Return [x, y] of the center of cell containing provided text 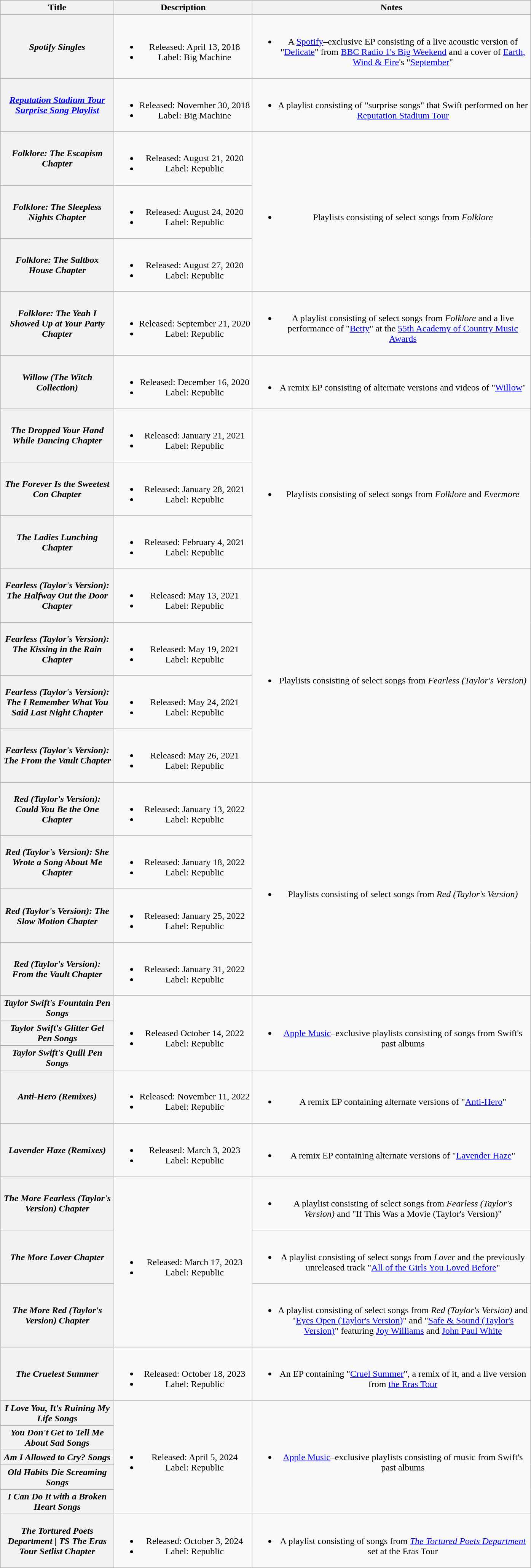
Apple Music–exclusive playlists consisting of songs from Swift's past albums [391, 1033]
A playlist consisting of select songs from Lover and the previously unreleased track "All of the Girls You Loved Before" [391, 1257]
Released: August 21, 2020Label: Republic [183, 158]
Folklore: The Sleepless Nights Chapter [57, 212]
A remix EP containing alternate versions of "Anti-Hero" [391, 1097]
The More Red (Taylor's Version) Chapter [57, 1315]
Released: October 18, 2023Label: Republic [183, 1374]
Willow (The Witch Collection) [57, 382]
Released: May 19, 2021Label: Republic [183, 649]
Released: January 13, 2022Label: Republic [183, 809]
Released: May 24, 2021Label: Republic [183, 702]
Description [183, 8]
A playlist consisting of select songs from Folklore and a live performance of "Betty" at the 55th Academy of Country Music Awards [391, 324]
I Can Do It with a Broken Heart Songs [57, 1502]
Reputation Stadium Tour Surprise Song Playlist [57, 105]
Playlists consisting of select songs from Folklore [391, 212]
Taylor Swift's Glitter Gel Pen Songs [57, 1033]
Released: January 25, 2022Label: Republic [183, 916]
You Don't Get to Tell Me About Sad Songs [57, 1438]
Fearless (Taylor's Version): The Kissing in the Rain Chapter [57, 649]
Folklore: The Yeah I Showed Up at Your Party Chapter [57, 324]
Red (Taylor's Version): She Wrote a Song About Me Chapter [57, 862]
A playlist consisting of select songs from Fearless (Taylor's Version) and "If This Was a Movie (Taylor's Version)" [391, 1203]
Released: January 18, 2022Label: Republic [183, 862]
Old Habits Die Screaming Songs [57, 1477]
Folklore: The Saltbox House Chapter [57, 265]
Fearless (Taylor's Version): The I Remember What You Said Last Night Chapter [57, 702]
A playlist consisting of songs from The Tortured Poets Department set at the Eras Tour [391, 1541]
Released: January 31, 2022Label: Republic [183, 969]
Taylor Swift's Quill Pen Songs [57, 1058]
Released: September 21, 2020Label: Republic [183, 324]
Released: October 3, 2024Label: Republic [183, 1541]
Released: January 28, 2021Label: Republic [183, 489]
Released: April 5, 2024Label: Republic [183, 1457]
Notes [391, 8]
Playlists consisting of select songs from Folklore and Evermore [391, 489]
Released: August 27, 2020Label: Republic [183, 265]
Fearless (Taylor's Version): The Halfway Out the Door Chapter [57, 595]
The Tortured Poets Department | TS The Eras Tour Setlist Chapter [57, 1541]
Taylor Swift's Fountain Pen Songs [57, 1008]
Released: May 13, 2021Label: Republic [183, 595]
A playlist consisting of "surprise songs" that Swift performed on her Reputation Stadium Tour [391, 105]
Released: March 3, 2023Label: Republic [183, 1150]
Released: December 16, 2020Label: Republic [183, 382]
Released: April 13, 2018Label: Big Machine [183, 46]
The Cruelest Summer [57, 1374]
Released: November 30, 2018Label: Big Machine [183, 105]
Released: February 4, 2021Label: Republic [183, 542]
Released: January 21, 2021Label: Republic [183, 435]
Fearless (Taylor's Version): The From the Vault Chapter [57, 756]
Am I Allowed to Cry? Songs [57, 1458]
Released: August 24, 2020Label: Republic [183, 212]
Red (Taylor's Version): The Slow Motion Chapter [57, 916]
Red (Taylor's Version): From the Vault Chapter [57, 969]
Released: May 26, 2021Label: Republic [183, 756]
Released: March 17, 2023Label: Republic [183, 1262]
A remix EP containing alternate versions of "Lavender Haze" [391, 1150]
Title [57, 8]
An EP containing "Cruel Summer", a remix of it, and a live version from the Eras Tour [391, 1374]
Released: November 11, 2022Label: Republic [183, 1097]
The More Fearless (Taylor's Version) Chapter [57, 1203]
Folklore: The Escapism Chapter [57, 158]
Released October 14, 2022Label: Republic [183, 1033]
Playlists consisting of select songs from Fearless (Taylor's Version) [391, 675]
The Ladies Lunching Chapter [57, 542]
The More Lover Chapter [57, 1257]
Spotify Singles [57, 46]
Apple Music–exclusive playlists consisting of music from Swift's past albums [391, 1457]
Anti-Hero (Remixes) [57, 1097]
The Forever Is the Sweetest Con Chapter [57, 489]
The Dropped Your Hand While Dancing Chapter [57, 435]
A remix EP consisting of alternate versions and videos of "Willow" [391, 382]
Lavender Haze (Remixes) [57, 1150]
Playlists consisting of select songs from Red (Taylor's Version) [391, 889]
Red (Taylor's Version): Could You Be the One Chapter [57, 809]
I Love You, It's Ruining My Life Songs [57, 1413]
